From the cell containing the given text, extract its center point as (X, Y) coordinate. 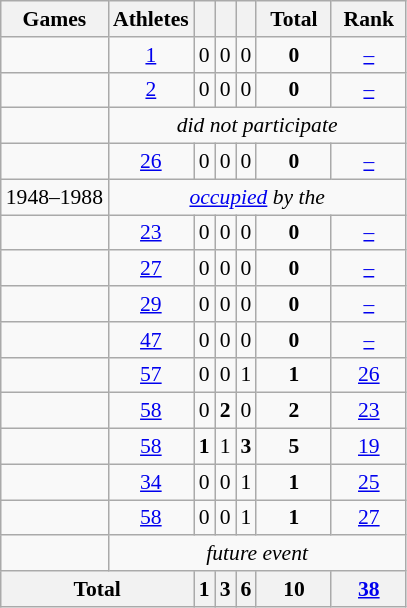
future event (257, 554)
Games (54, 19)
47 (151, 340)
Rank (368, 19)
19 (368, 447)
occupied by the (257, 197)
10 (294, 589)
6 (246, 589)
25 (368, 482)
did not participate (257, 126)
5 (294, 447)
29 (151, 304)
1948–1988 (54, 197)
38 (368, 589)
Athletes (151, 19)
57 (151, 375)
34 (151, 482)
